Locate the cell with the specified text and output its (X, Y) center coordinate. 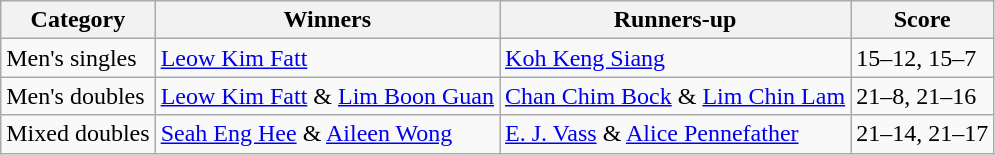
Leow Kim Fatt (327, 58)
Score (922, 20)
21–14, 21–17 (922, 134)
E. J. Vass & Alice Pennefather (676, 134)
Category (78, 20)
Winners (327, 20)
Men's singles (78, 58)
Koh Keng Siang (676, 58)
Seah Eng Hee & Aileen Wong (327, 134)
Mixed doubles (78, 134)
Runners-up (676, 20)
Chan Chim Bock & Lim Chin Lam (676, 96)
15–12, 15–7 (922, 58)
Men's doubles (78, 96)
Leow Kim Fatt & Lim Boon Guan (327, 96)
21–8, 21–16 (922, 96)
